For the text-containing cell, return its midpoint in (X, Y) coordinate format. 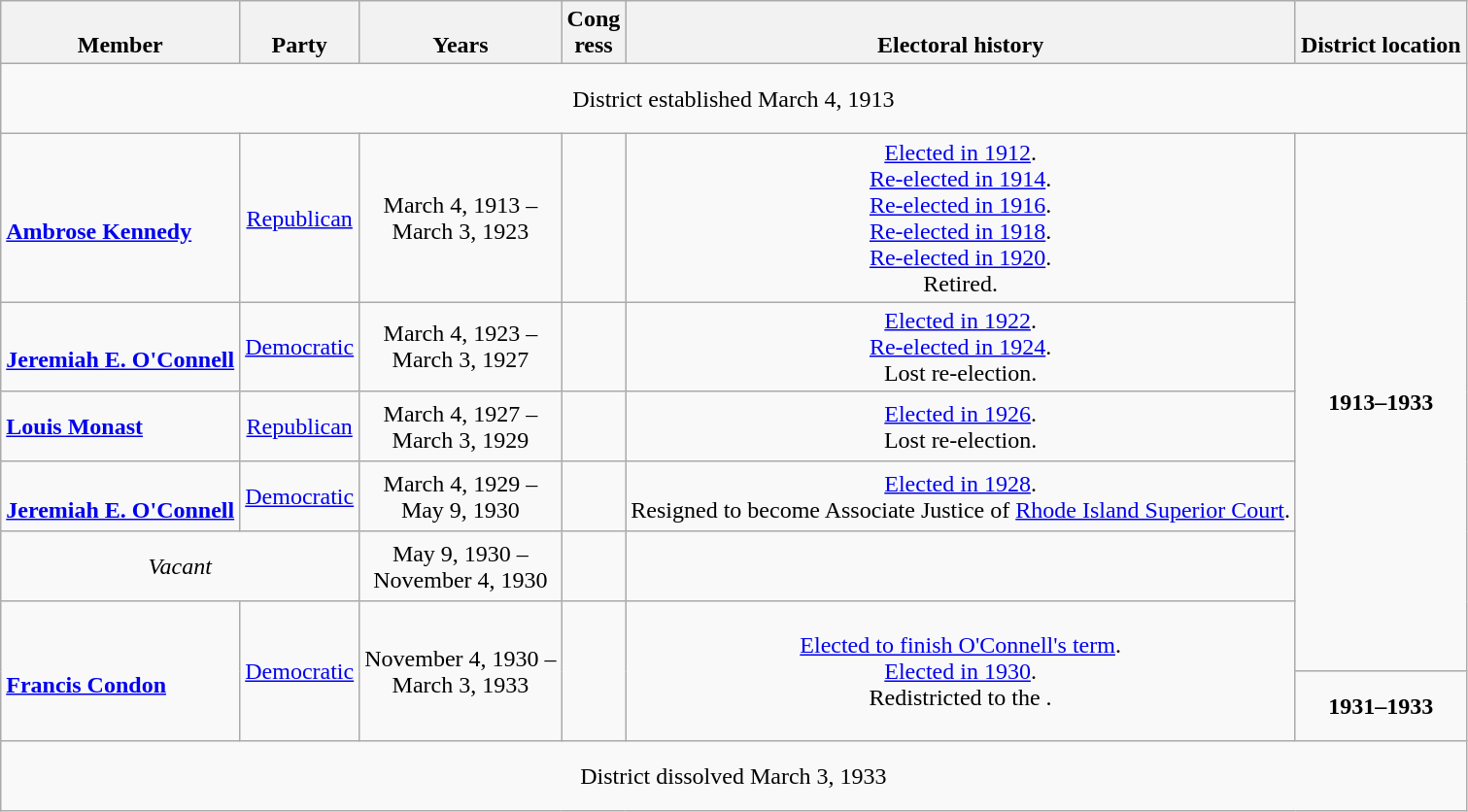
Years (461, 33)
District location (1381, 33)
March 4, 1927 –March 3, 1929 (461, 426)
Congress (594, 33)
May 9, 1930 –November 4, 1930 (461, 566)
1913–1933 (1381, 402)
Francis Condon (120, 671)
Ambrose Kennedy (120, 218)
Elected to finish O'Connell's term.Elected in 1930.Redistricted to the . (961, 671)
November 4, 1930 –March 3, 1933 (461, 671)
District established March 4, 1913 (734, 99)
Member (120, 33)
Vacant (181, 566)
Elected in 1912.Re-elected in 1914.Re-elected in 1916.Re-elected in 1918.Re-elected in 1920.Retired. (961, 218)
1931–1933 (1381, 706)
March 4, 1929 –May 9, 1930 (461, 496)
March 4, 1923 –March 3, 1927 (461, 347)
Elected in 1928.Resigned to become Associate Justice of Rhode Island Superior Court. (961, 496)
District dissolved March 3, 1933 (734, 776)
Elected in 1926.Lost re-election. (961, 426)
Louis Monast (120, 426)
Party (299, 33)
Elected in 1922.Re-elected in 1924.Lost re-election. (961, 347)
Electoral history (961, 33)
March 4, 1913 –March 3, 1923 (461, 218)
